Extract the (X, Y) coordinate from the center of the cell holding the provided text.  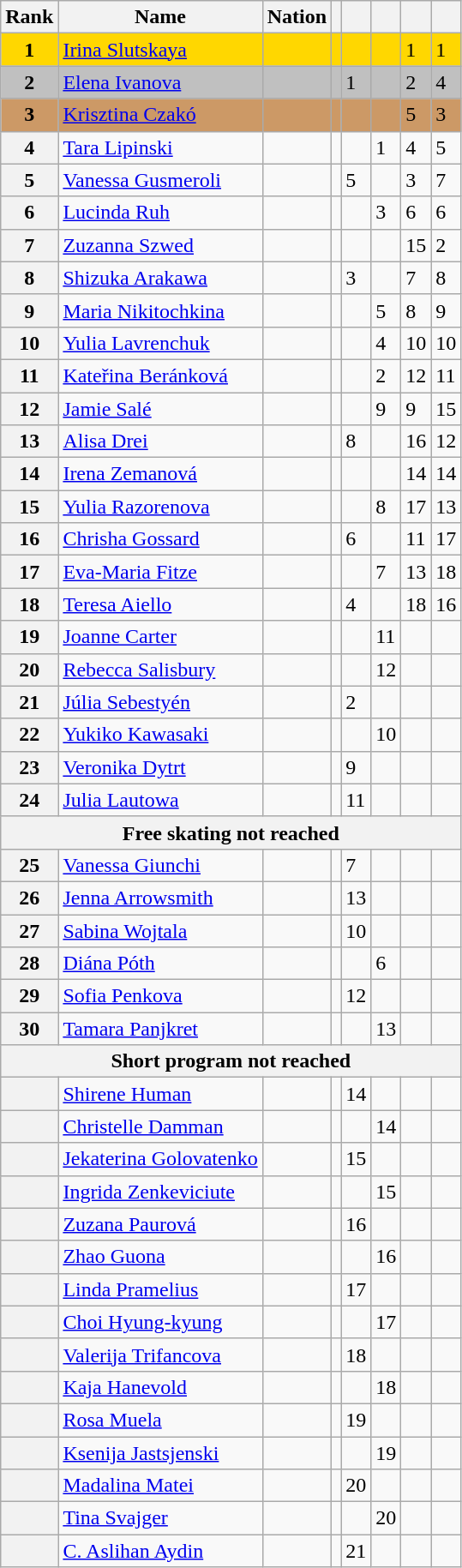
30 (29, 1029)
Ingrida Zenkeviciute (160, 1192)
C. Aslihan Aydin (160, 1551)
28 (29, 964)
Tamara Panjkret (160, 1029)
Rank (29, 17)
Rosa Muela (160, 1420)
Madalina Matei (160, 1486)
Yulia Razorenova (160, 507)
Nation (297, 17)
Kateřina Beránková (160, 375)
Chrisha Gossard (160, 539)
Valerija Trifancova (160, 1355)
Zuzana Paurová (160, 1224)
27 (29, 930)
Diána Póth (160, 964)
Vanessa Giunchi (160, 865)
Short program not reached (231, 1061)
Linda Pramelius (160, 1289)
Jamie Salé (160, 409)
Choi Hyung-kyung (160, 1322)
Name (160, 17)
Júlia Sebestyén (160, 702)
Kaja Hanevold (160, 1387)
Sofia Penkova (160, 996)
Ksenija Jastsjenski (160, 1453)
23 (29, 767)
Irina Slutskaya (160, 50)
Alisa Drei (160, 442)
Jenna Arrowsmith (160, 898)
Joanne Carter (160, 637)
Shirene Human (160, 1094)
Irena Zemanová (160, 474)
Maria Nikitochkina (160, 310)
Tina Svajger (160, 1518)
Christelle Damman (160, 1126)
Zhao Guona (160, 1257)
26 (29, 898)
Rebecca Salisbury (160, 670)
Veronika Dytrt (160, 767)
Jekaterina Golovatenko (160, 1159)
Elena Ivanova (160, 82)
Yulia Lavrenchuk (160, 343)
22 (29, 735)
Vanessa Gusmeroli (160, 180)
Julia Lautowa (160, 800)
Zuzanna Szwed (160, 245)
Shizuka Arakawa (160, 278)
Lucinda Ruh (160, 213)
Yukiko Kawasaki (160, 735)
29 (29, 996)
Eva-Maria Fitze (160, 572)
Tara Lipinski (160, 147)
25 (29, 865)
Teresa Aiello (160, 604)
Sabina Wojtala (160, 930)
Free skating not reached (231, 832)
Krisztina Czakó (160, 115)
24 (29, 800)
